For the text-containing cell, return its midpoint in (x, y) coordinate format. 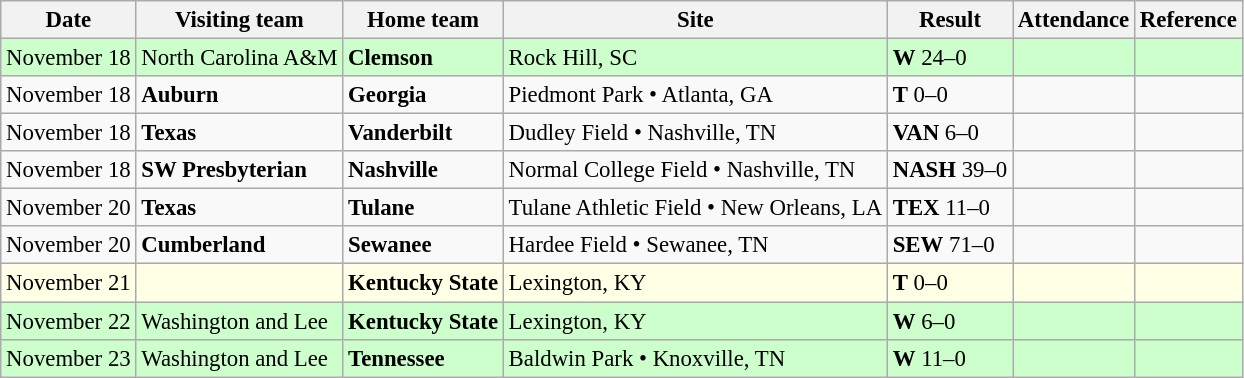
Rock Hill, SC (695, 58)
W 24–0 (950, 58)
W 11–0 (950, 358)
Tulane Athletic Field • New Orleans, LA (695, 208)
Site (695, 20)
Tennessee (424, 358)
Hardee Field • Sewanee, TN (695, 245)
Baldwin Park • Knoxville, TN (695, 358)
Date (68, 20)
VAN 6–0 (950, 133)
SEW 71–0 (950, 245)
Auburn (240, 95)
Home team (424, 20)
Dudley Field • Nashville, TN (695, 133)
TEX 11–0 (950, 208)
Clemson (424, 58)
Piedmont Park • Atlanta, GA (695, 95)
November 23 (68, 358)
Vanderbilt (424, 133)
W 6–0 (950, 321)
Georgia (424, 95)
Attendance (1074, 20)
Visiting team (240, 20)
Tulane (424, 208)
Sewanee (424, 245)
NASH 39–0 (950, 170)
SW Presbyterian (240, 170)
Result (950, 20)
North Carolina A&M (240, 58)
Normal College Field • Nashville, TN (695, 170)
Reference (1189, 20)
November 21 (68, 283)
Cumberland (240, 245)
Nashville (424, 170)
November 22 (68, 321)
